Locate the cell with the specified text and output its (x, y) center coordinate. 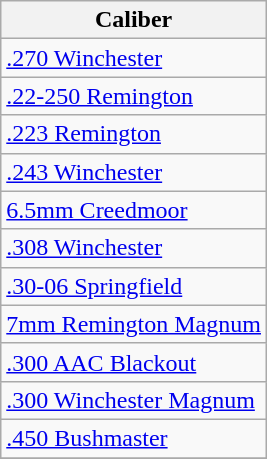
.270 Winchester (134, 58)
.30-06 Springfield (134, 286)
.223 Remington (134, 134)
.243 Winchester (134, 172)
.450 Bushmaster (134, 438)
.300 Winchester Magnum (134, 400)
.308 Winchester (134, 248)
7mm Remington Magnum (134, 324)
Caliber (134, 20)
6.5mm Creedmoor (134, 210)
.300 AAC Blackout (134, 362)
.22-250 Remington (134, 96)
